For the text-containing cell, return its midpoint in (x, y) coordinate format. 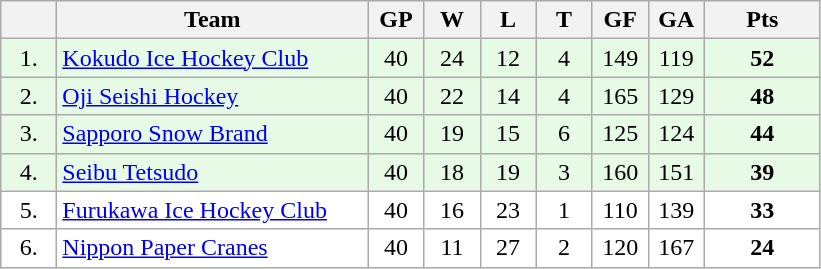
2 (564, 248)
Sapporo Snow Brand (212, 134)
125 (620, 134)
129 (676, 96)
6. (29, 248)
1 (564, 210)
110 (620, 210)
5. (29, 210)
6 (564, 134)
27 (508, 248)
149 (620, 58)
124 (676, 134)
120 (620, 248)
GP (396, 20)
44 (762, 134)
16 (452, 210)
Pts (762, 20)
3 (564, 172)
L (508, 20)
22 (452, 96)
1. (29, 58)
139 (676, 210)
W (452, 20)
Nippon Paper Cranes (212, 248)
48 (762, 96)
15 (508, 134)
39 (762, 172)
GA (676, 20)
4. (29, 172)
12 (508, 58)
167 (676, 248)
23 (508, 210)
3. (29, 134)
Team (212, 20)
GF (620, 20)
52 (762, 58)
151 (676, 172)
33 (762, 210)
119 (676, 58)
18 (452, 172)
T (564, 20)
160 (620, 172)
Kokudo Ice Hockey Club (212, 58)
14 (508, 96)
2. (29, 96)
Seibu Tetsudo (212, 172)
165 (620, 96)
11 (452, 248)
Furukawa Ice Hockey Club (212, 210)
Oji Seishi Hockey (212, 96)
